Pinpoint the cell where the given text exists, returning its (X, Y) midpoint coordinate. 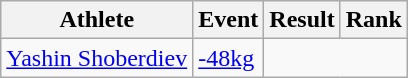
-48kg (228, 58)
Yashin Shoberdiev (97, 58)
Event (228, 20)
Result (302, 20)
Athlete (97, 20)
Rank (374, 20)
